Return [x, y] of the center of cell containing provided text 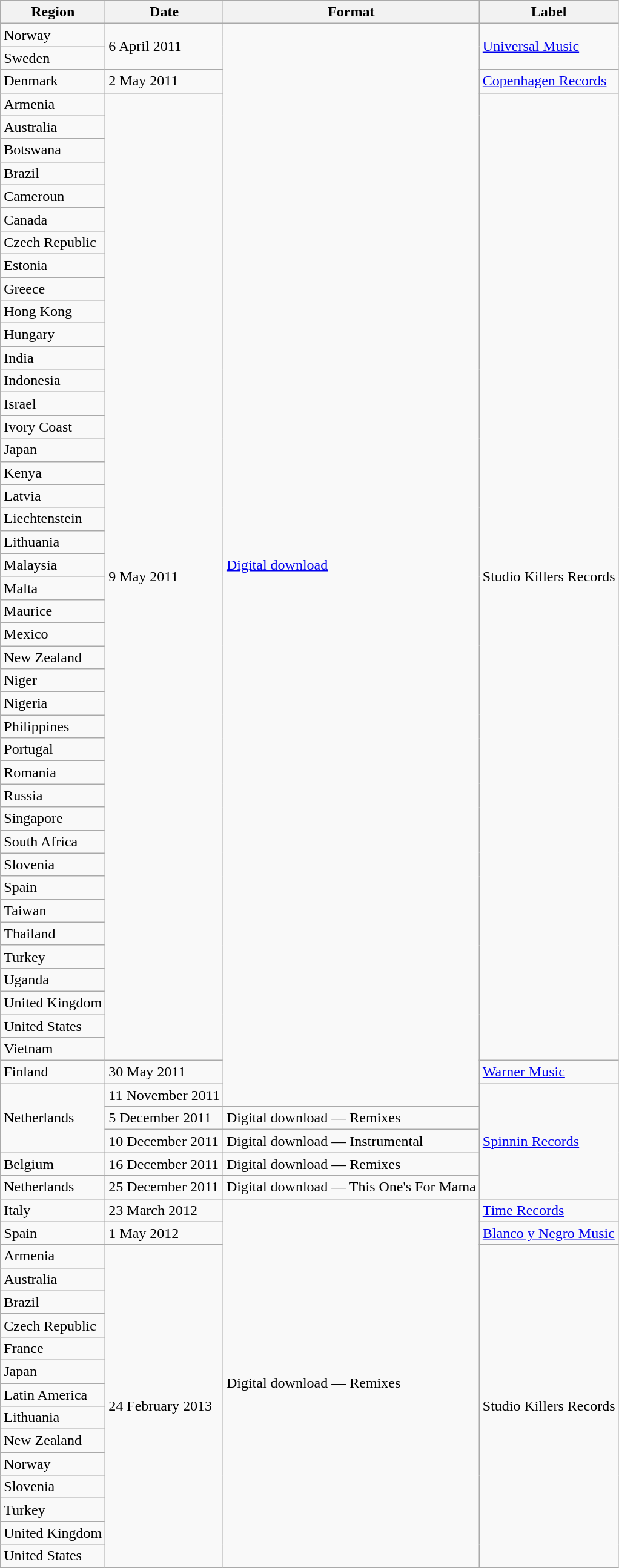
Mexico [53, 634]
Hong Kong [53, 312]
Romania [53, 772]
Sweden [53, 58]
Estonia [53, 265]
30 May 2011 [165, 1072]
1 May 2012 [165, 1233]
Taiwan [53, 911]
France [53, 1348]
Latin America [53, 1394]
Ivory Coast [53, 427]
23 March 2012 [165, 1210]
Digital download — This One's For Mama [351, 1187]
Canada [53, 219]
Singapore [53, 819]
Malaysia [53, 565]
Italy [53, 1210]
6 April 2011 [165, 47]
Time Records [549, 1210]
25 December 2011 [165, 1187]
Maurice [53, 611]
Hungary [53, 335]
24 February 2013 [165, 1406]
Copenhagen Records [549, 81]
Malta [53, 588]
Thailand [53, 934]
Digital download [351, 565]
Indonesia [53, 381]
Israel [53, 404]
Botswana [53, 150]
South Africa [53, 842]
10 December 2011 [165, 1141]
India [53, 358]
Spinnin Records [549, 1141]
Liechtenstein [53, 519]
Kenya [53, 473]
Region [53, 12]
Vietnam [53, 1049]
Russia [53, 796]
Format [351, 12]
Uganda [53, 980]
Finland [53, 1072]
Greece [53, 289]
Nigeria [53, 703]
Warner Music [549, 1072]
Digital download — Instrumental [351, 1141]
Latvia [53, 496]
Date [165, 12]
Label [549, 12]
16 December 2011 [165, 1164]
Blanco y Negro Music [549, 1233]
11 November 2011 [165, 1095]
Cameroun [53, 196]
9 May 2011 [165, 576]
Belgium [53, 1164]
Philippines [53, 726]
Niger [53, 680]
Denmark [53, 81]
Universal Music [549, 47]
2 May 2011 [165, 81]
5 December 2011 [165, 1118]
Portugal [53, 749]
